Extract the [X, Y] coordinate from the center of the cell holding the provided text.  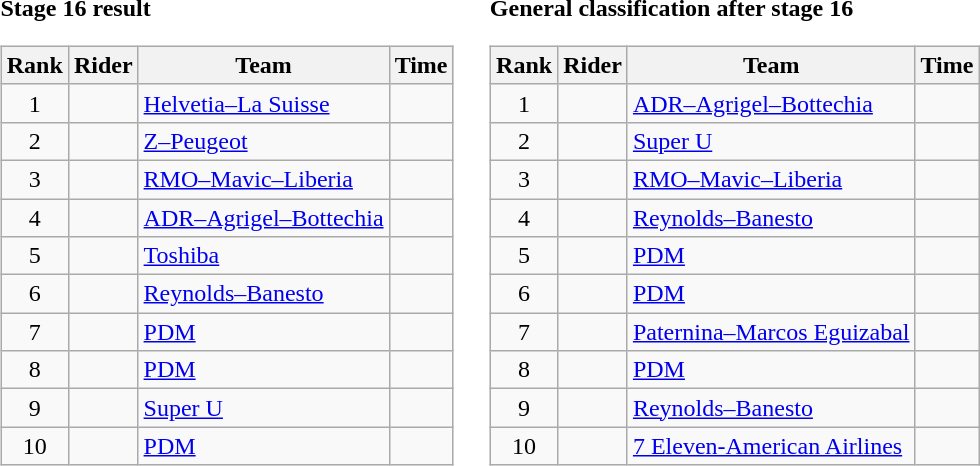
7 Eleven-American Airlines [771, 446]
Toshiba [264, 256]
Paternina–Marcos Eguizabal [771, 332]
Z–Peugeot [264, 141]
Helvetia–La Suisse [264, 103]
